Pinpoint the cell where the given text exists, returning its [x, y] midpoint coordinate. 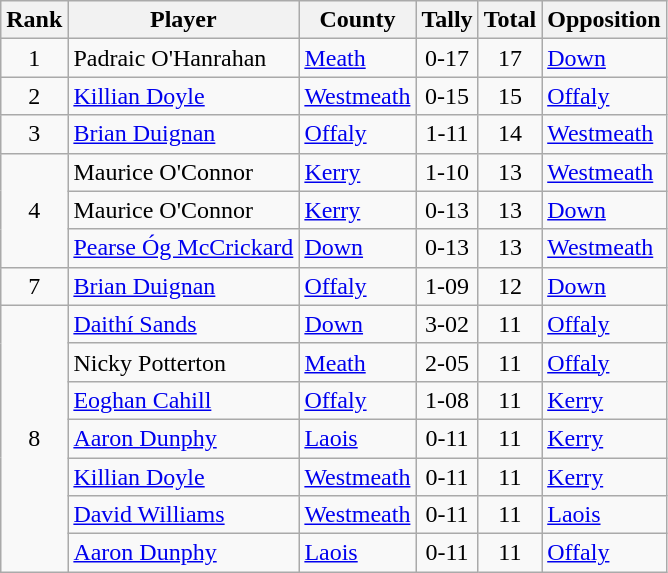
Eoghan Cahill [184, 400]
1-09 [447, 286]
Nicky Potterton [184, 362]
Padraic O'Hanrahan [184, 58]
David Williams [184, 515]
7 [34, 286]
3-02 [447, 324]
1-11 [447, 134]
0-17 [447, 58]
1 [34, 58]
17 [510, 58]
Opposition [604, 20]
Rank [34, 20]
Total [510, 20]
County [358, 20]
Pearse Óg McCrickard [184, 248]
3 [34, 134]
0-15 [447, 96]
Tally [447, 20]
1-10 [447, 172]
12 [510, 286]
1-08 [447, 400]
14 [510, 134]
2-05 [447, 362]
2 [34, 96]
8 [34, 438]
4 [34, 210]
Daithí Sands [184, 324]
Player [184, 20]
15 [510, 96]
